From the cell containing the given text, extract its center point as [x, y] coordinate. 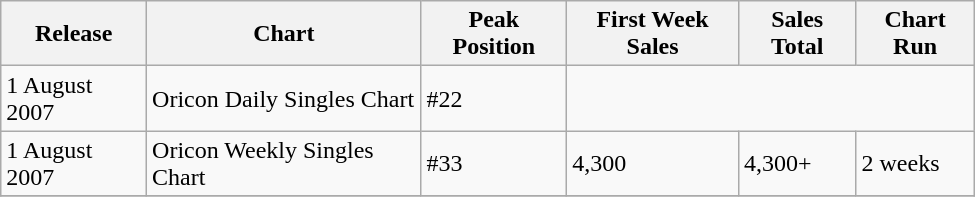
4,300+ [797, 164]
Chart Run [915, 34]
#33 [494, 164]
Chart [284, 34]
Oricon Weekly Singles Chart [284, 164]
Peak Position [494, 34]
4,300 [653, 164]
2 weeks [915, 164]
Oricon Daily Singles Chart [284, 98]
First Week Sales [653, 34]
Release [74, 34]
#22 [494, 98]
Sales Total [797, 34]
